From the cell containing the given text, extract its center point as (x, y) coordinate. 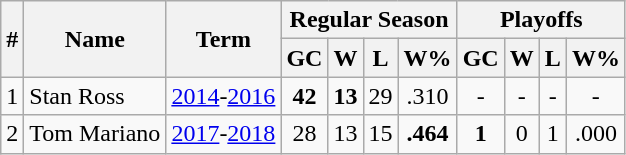
Stan Ross (95, 96)
29 (380, 96)
2014-2016 (224, 96)
15 (380, 134)
Name (95, 39)
2017-2018 (224, 134)
Term (224, 39)
.464 (428, 134)
2 (12, 134)
42 (304, 96)
Regular Season (369, 20)
# (12, 39)
28 (304, 134)
Playoffs (541, 20)
0 (522, 134)
.000 (596, 134)
.310 (428, 96)
Tom Mariano (95, 134)
